Return (X, Y) of the center of cell containing provided text 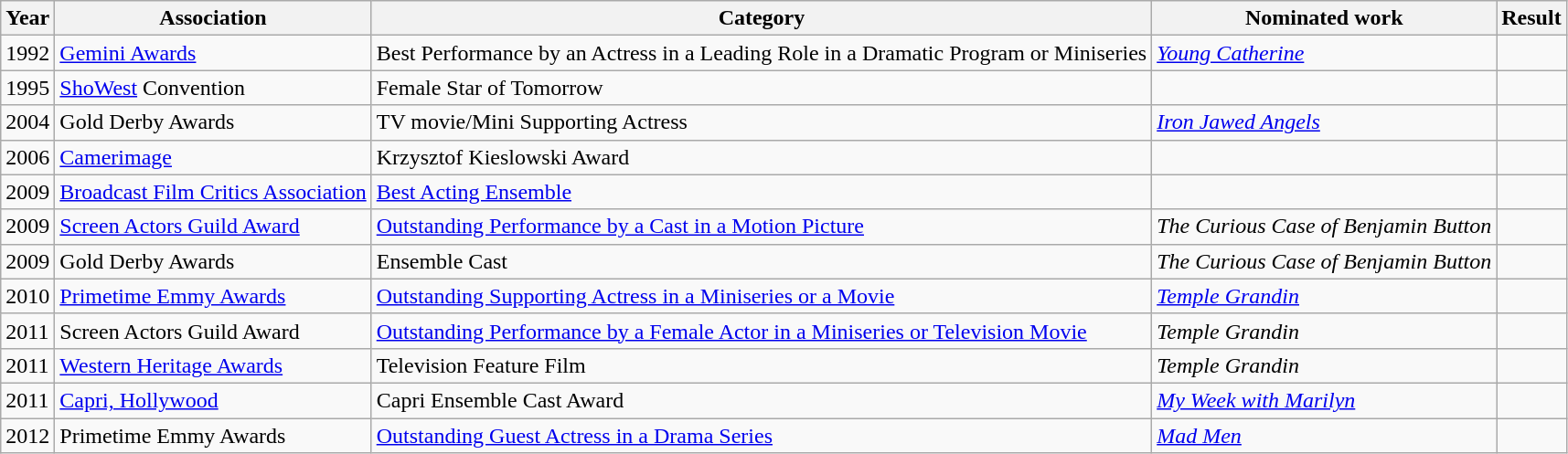
Year (27, 18)
Ensemble Cast (762, 261)
Capri Ensemble Cast Award (762, 400)
Television Feature Film (762, 365)
Female Star of Tomorrow (762, 88)
ShoWest Convention (213, 88)
1995 (27, 88)
Krzysztof Kieslowski Award (762, 157)
Broadcast Film Critics Association (213, 192)
Young Catherine (1324, 53)
Capri, Hollywood (213, 400)
Nominated work (1324, 18)
Camerimage (213, 157)
1992 (27, 53)
2012 (27, 436)
Outstanding Supporting Actress in a Miniseries or a Movie (762, 296)
Best Performance by an Actress in a Leading Role in a Dramatic Program or Miniseries (762, 53)
TV movie/Mini Supporting Actress (762, 122)
Outstanding Performance by a Female Actor in a Miniseries or Television Movie (762, 331)
Category (762, 18)
2010 (27, 296)
My Week with Marilyn (1324, 400)
2004 (27, 122)
Association (213, 18)
Outstanding Performance by a Cast in a Motion Picture (762, 227)
Western Heritage Awards (213, 365)
Gemini Awards (213, 53)
Result (1531, 18)
Iron Jawed Angels (1324, 122)
2006 (27, 157)
Mad Men (1324, 436)
Outstanding Guest Actress in a Drama Series (762, 436)
Best Acting Ensemble (762, 192)
